Search for the cell housing the specified text and yield its (x, y) center coordinate. 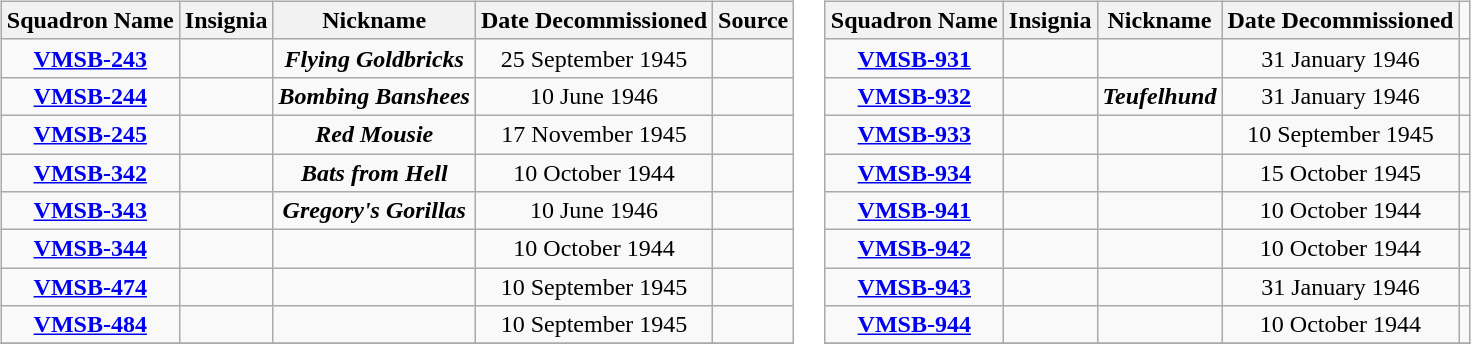
Bats from Hell (374, 173)
VMSB-933 (914, 134)
VMSB-943 (914, 287)
Bombing Banshees (374, 96)
VMSB-474 (90, 287)
VMSB-244 (90, 96)
Flying Goldbricks (374, 58)
VMSB-934 (914, 173)
VMSB-344 (90, 249)
VMSB-944 (914, 325)
VMSB-931 (914, 58)
VMSB-932 (914, 96)
25 September 1945 (594, 58)
VMSB-243 (90, 58)
15 October 1945 (1340, 173)
VMSB-245 (90, 134)
VMSB-343 (90, 211)
VMSB-484 (90, 325)
17 November 1945 (594, 134)
Gregory's Gorillas (374, 211)
Teufelhund (1160, 96)
VMSB-342 (90, 173)
Red Mousie (374, 134)
VMSB-941 (914, 211)
Source (754, 20)
VMSB-942 (914, 249)
